For the text-containing cell, return its midpoint in (X, Y) coordinate format. 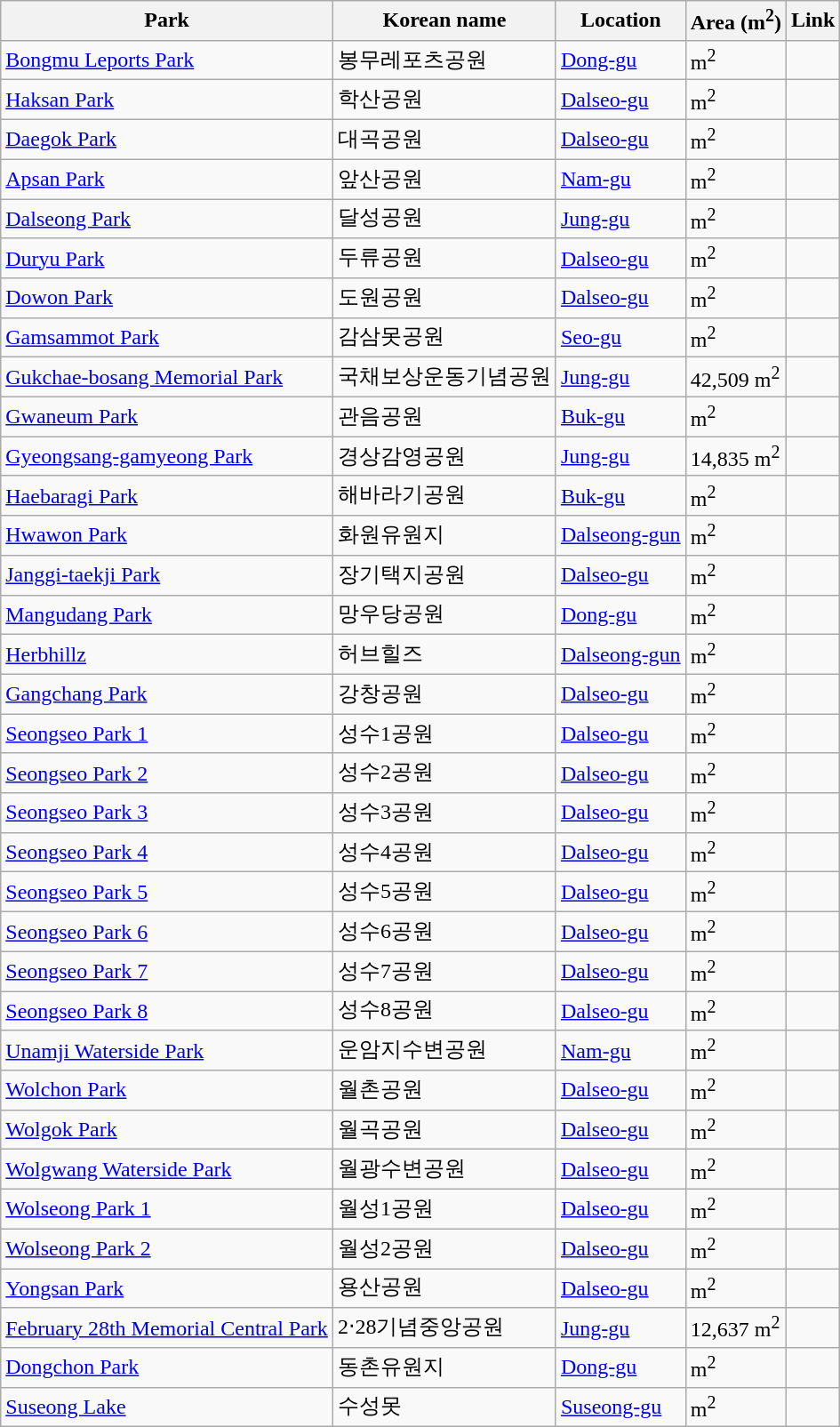
화원유원지 (444, 535)
Seongseo Park 6 (167, 932)
Yongsan Park (167, 1287)
Park (167, 21)
Hwawon Park (167, 535)
Mangudang Park (167, 615)
Seongseo Park 2 (167, 774)
동촌유원지 (444, 1367)
Seongseo Park 4 (167, 852)
Seo-gu (620, 338)
성수7공원 (444, 971)
Seongseo Park 7 (167, 971)
Wolseong Park 2 (167, 1248)
Seongseo Park 5 (167, 893)
용산공원 (444, 1287)
봉무레포츠공원 (444, 60)
Wolgwang Waterside Park (167, 1170)
42,509 m2 (736, 377)
성수2공원 (444, 774)
Gyeongsang-gamyeong Park (167, 457)
월광수변공원 (444, 1170)
Dongchon Park (167, 1367)
Dowon Park (167, 299)
성수4공원 (444, 852)
대곡공원 (444, 139)
Gamsammot Park (167, 338)
앞산공원 (444, 180)
Gwaneum Park (167, 416)
Link (812, 21)
Bongmu Leports Park (167, 60)
Wolseong Park 1 (167, 1209)
해바라기공원 (444, 496)
감삼못공원 (444, 338)
Area (m2) (736, 21)
성수5공원 (444, 893)
월성1공원 (444, 1209)
Herbhillz (167, 654)
성수8공원 (444, 1012)
성수6공원 (444, 932)
Unamji Waterside Park (167, 1051)
Gangchang Park (167, 693)
Dalseong Park (167, 219)
Wolchon Park (167, 1090)
Seongseo Park 3 (167, 813)
Seongseo Park 1 (167, 734)
Korean name (444, 21)
두류공원 (444, 258)
달성공원 (444, 219)
월성2공원 (444, 1248)
Haksan Park (167, 100)
Seongseo Park 8 (167, 1012)
Suseong-gu (620, 1407)
Apsan Park (167, 180)
수성못 (444, 1407)
관음공원 (444, 416)
허브힐즈 (444, 654)
Haebaragi Park (167, 496)
성수3공원 (444, 813)
February 28th Memorial Central Park (167, 1328)
Wolgok Park (167, 1129)
Daegok Park (167, 139)
망우당공원 (444, 615)
Duryu Park (167, 258)
월촌공원 (444, 1090)
Location (620, 21)
12,637 m2 (736, 1328)
Gukchae-bosang Memorial Park (167, 377)
도원공원 (444, 299)
Suseong Lake (167, 1407)
장기택지공원 (444, 576)
운암지수변공원 (444, 1051)
14,835 m2 (736, 457)
Janggi-taekji Park (167, 576)
학산공원 (444, 100)
국채보상운동기념공원 (444, 377)
월곡공원 (444, 1129)
성수1공원 (444, 734)
경상감영공원 (444, 457)
2‧28기념중앙공원 (444, 1328)
강창공원 (444, 693)
